Scan for the cell matching the given text and deliver its [x, y] coordinate at center. 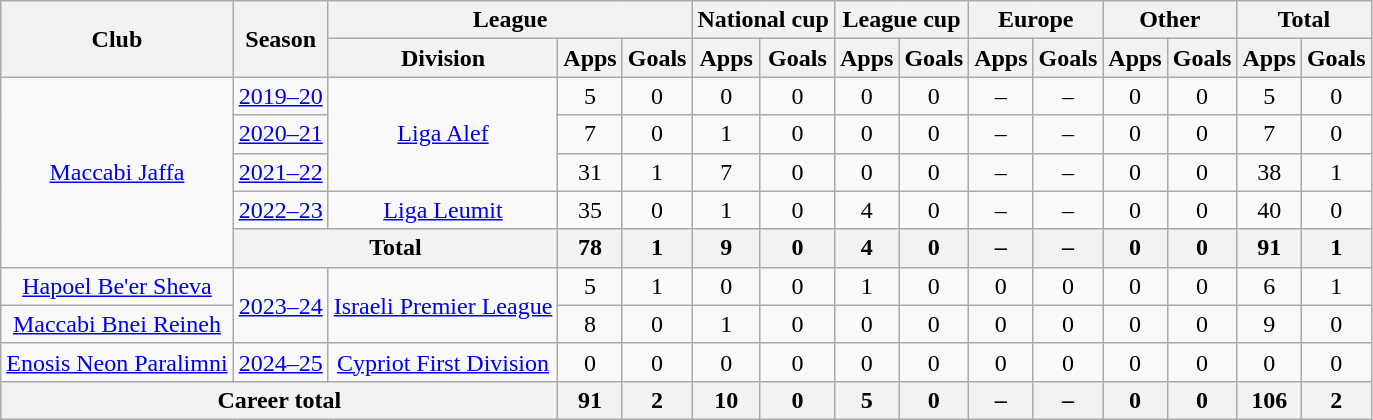
Maccabi Jaffa [117, 172]
League [510, 20]
38 [1269, 172]
League cup [901, 20]
Other [1170, 20]
6 [1269, 286]
2024–25 [280, 362]
Club [117, 39]
Israeli Premier League [443, 305]
10 [726, 400]
35 [590, 210]
Liga Alef [443, 134]
Season [280, 39]
8 [590, 324]
Division [443, 58]
2023–24 [280, 305]
Europe [1036, 20]
2019–20 [280, 96]
Hapoel Be'er Sheva [117, 286]
Liga Leumit [443, 210]
78 [590, 248]
2022–23 [280, 210]
Maccabi Bnei Reineh [117, 324]
2020–21 [280, 134]
2021–22 [280, 172]
106 [1269, 400]
40 [1269, 210]
Enosis Neon Paralimni [117, 362]
Cypriot First Division [443, 362]
31 [590, 172]
National cup [763, 20]
Career total [280, 400]
